Return [X, Y] of the center of cell containing provided text 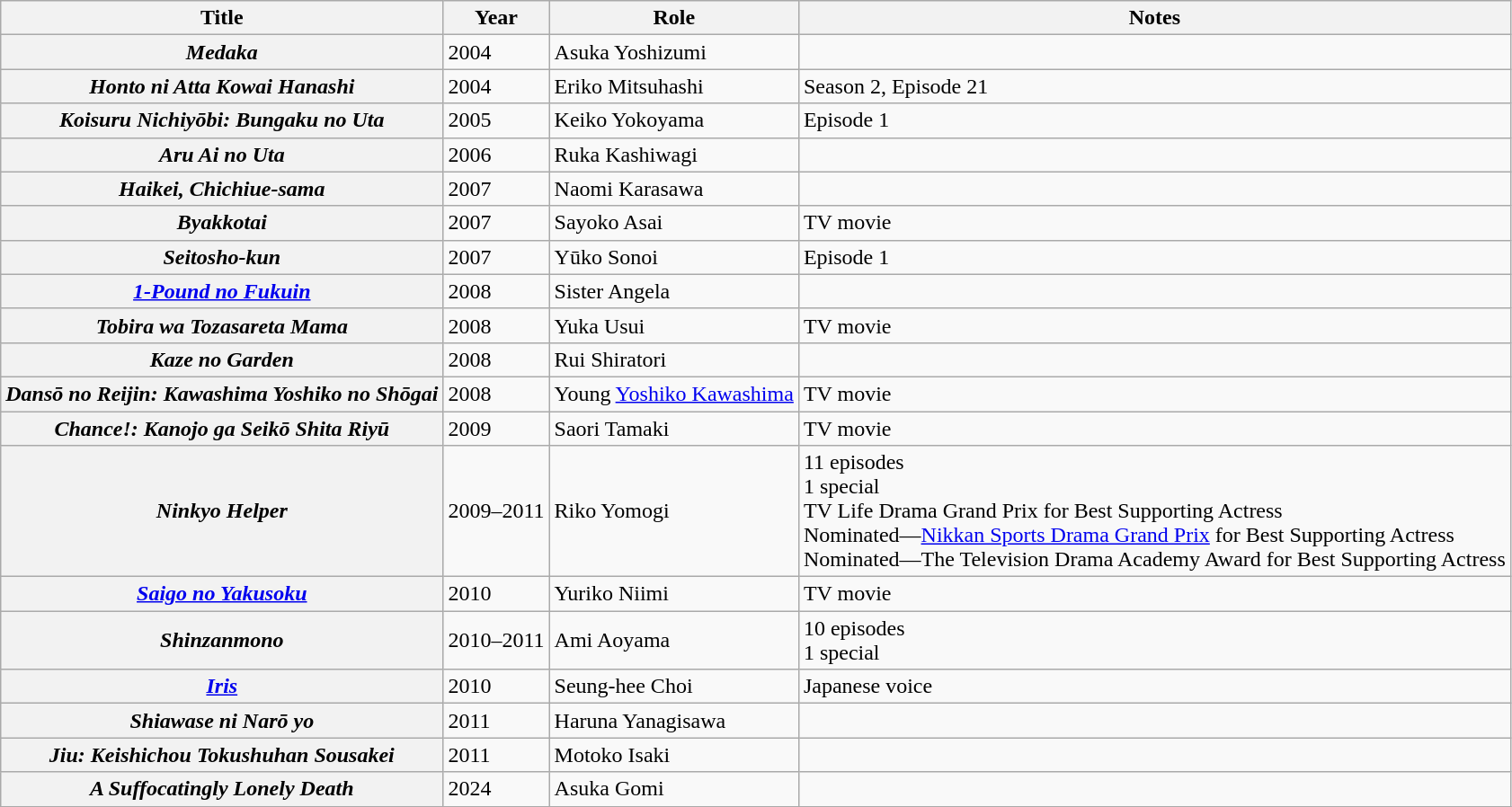
Yuka Usui [674, 325]
Ninkyo Helper [222, 511]
Year [496, 18]
Saori Tamaki [674, 429]
Medaka [222, 52]
Dansō no Reijin: Kawashima Yoshiko no Shōgai [222, 394]
Yūko Sonoi [674, 257]
Seitosho-kun [222, 257]
Asuka Yoshizumi [674, 52]
Asuka Gomi [674, 789]
Honto ni Atta Kowai Hanashi [222, 86]
2009–2011 [496, 511]
Rui Shiratori [674, 359]
Naomi Karasawa [674, 189]
Byakkotai [222, 223]
2010–2011 [496, 640]
Season 2, Episode 21 [1154, 86]
Koisuru Nichiyōbi: Bungaku no Uta [222, 120]
2006 [496, 155]
Ruka Kashiwagi [674, 155]
Shinzanmono [222, 640]
Eriko Mitsuhashi [674, 86]
Role [674, 18]
Ami Aoyama [674, 640]
2005 [496, 120]
10 episodes1 special [1154, 640]
Seung-hee Choi [674, 687]
Aru Ai no Uta [222, 155]
Shiawase ni Narō yo [222, 721]
Motoko Isaki [674, 755]
Chance!: Kanojo ga Seikō Shita Riyū [222, 429]
A Suffocatingly Lonely Death [222, 789]
Sayoko Asai [674, 223]
Sister Angela [674, 291]
Notes [1154, 18]
Riko Yomogi [674, 511]
Saigo no Yakusoku [222, 594]
Yuriko Niimi [674, 594]
Title [222, 18]
Jiu: Keishichou Tokushuhan Sousakei [222, 755]
Keiko Yokoyama [674, 120]
Haruna Yanagisawa [674, 721]
Kaze no Garden [222, 359]
1-Pound no Fukuin [222, 291]
Iris [222, 687]
Haikei, Chichiue-sama [222, 189]
2009 [496, 429]
2024 [496, 789]
Young Yoshiko Kawashima [674, 394]
Tobira wa Tozasareta Mama [222, 325]
Japanese voice [1154, 687]
